Pinpoint the cell where the given text exists, returning its (x, y) midpoint coordinate. 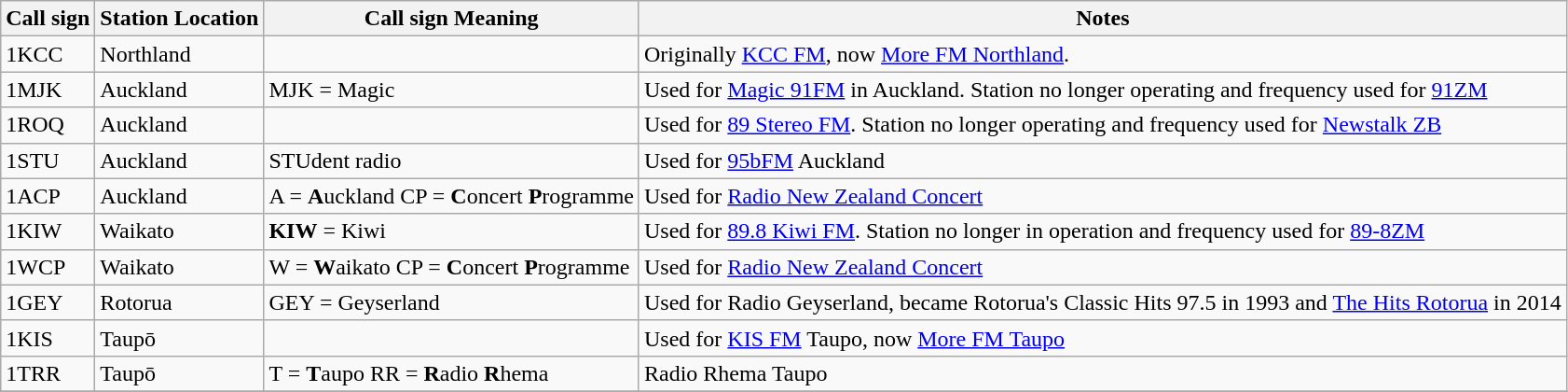
1KIW (48, 231)
Used for KIS FM Taupo, now More FM Taupo (1102, 338)
1KCC (48, 54)
1ACP (48, 196)
Call sign (48, 19)
Northland (179, 54)
Station Location (179, 19)
1ROQ (48, 125)
Rotorua (179, 302)
KIW = Kiwi (451, 231)
T = Taupo RR = Radio Rhema (451, 373)
1TRR (48, 373)
1STU (48, 161)
Used for Magic 91FM in Auckland. Station no longer operating and frequency used for 91ZM (1102, 90)
Used for 89 Stereo FM. Station no longer operating and frequency used for Newstalk ZB (1102, 125)
1KIS (48, 338)
A = Auckland CP = Concert Programme (451, 196)
1WCP (48, 267)
MJK = Magic (451, 90)
GEY = Geyserland (451, 302)
Call sign Meaning (451, 19)
Used for 95bFM Auckland (1102, 161)
Used for Radio Geyserland, became Rotorua's Classic Hits 97.5 in 1993 and The Hits Rotorua in 2014 (1102, 302)
STUdent radio (451, 161)
Notes (1102, 19)
1GEY (48, 302)
Originally KCC FM, now More FM Northland. (1102, 54)
W = Waikato CP = Concert Programme (451, 267)
Radio Rhema Taupo (1102, 373)
Used for 89.8 Kiwi FM. Station no longer in operation and frequency used for 89-8ZM (1102, 231)
1MJK (48, 90)
